Determine the [X, Y] coordinate at the center of the cell enclosing the given text.  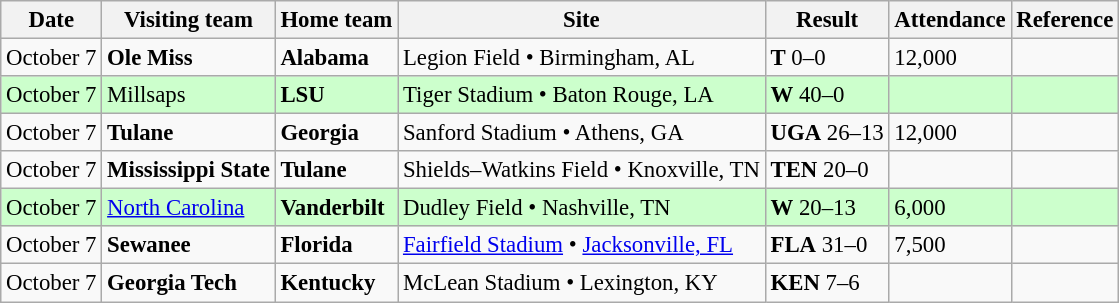
Fairfield Stadium • Jacksonville, FL [582, 245]
W 40–0 [827, 95]
Result [827, 20]
LSU [336, 95]
Shields–Watkins Field • Knoxville, TN [582, 170]
TEN 20–0 [827, 170]
Attendance [950, 20]
Tiger Stadium • Baton Rouge, LA [582, 95]
FLA 31–0 [827, 245]
Kentucky [336, 283]
McLean Stadium • Lexington, KY [582, 283]
7,500 [950, 245]
Florida [336, 245]
Georgia [336, 133]
Alabama [336, 58]
Georgia Tech [188, 283]
Vanderbilt [336, 208]
W 20–13 [827, 208]
Sanford Stadium • Athens, GA [582, 133]
Legion Field • Birmingham, AL [582, 58]
Dudley Field • Nashville, TN [582, 208]
Date [52, 20]
North Carolina [188, 208]
Ole Miss [188, 58]
Site [582, 20]
Mississippi State [188, 170]
UGA 26–13 [827, 133]
Home team [336, 20]
Sewanee [188, 245]
Millsaps [188, 95]
T 0–0 [827, 58]
6,000 [950, 208]
KEN 7–6 [827, 283]
Reference [1065, 20]
Visiting team [188, 20]
